Scan for the cell matching the given text and deliver its [x, y] coordinate at center. 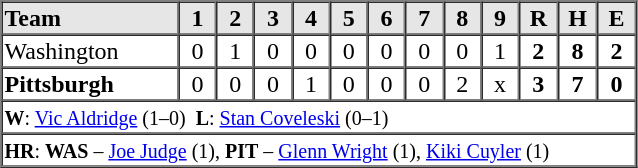
E [616, 18]
6 [387, 18]
Team [90, 18]
9 [500, 18]
4 [311, 18]
R [538, 18]
W: Vic Aldridge (1–0) L: Stan Coveleski (0–1) [319, 116]
Washington [90, 50]
5 [349, 18]
Pittsburgh [90, 84]
H [578, 18]
x [500, 84]
HR: WAS – Joe Judge (1), PIT – Glenn Wright (1), Kiki Cuyler (1) [319, 150]
